Pinpoint the cell where the given text exists, returning its [X, Y] midpoint coordinate. 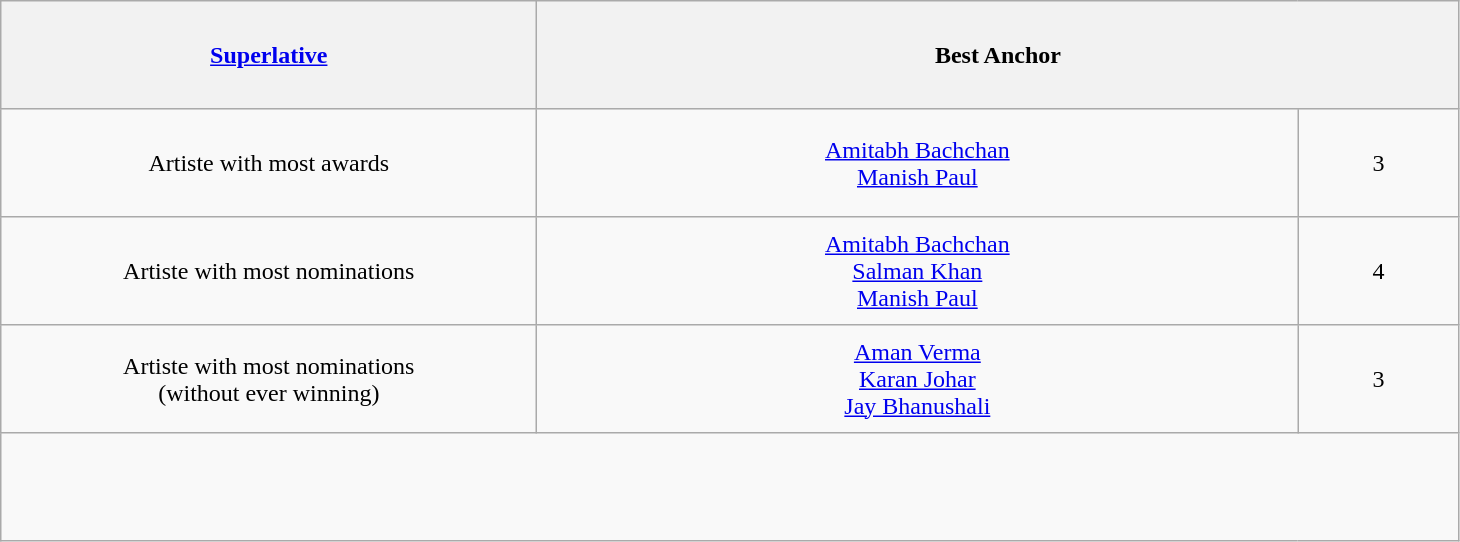
4 [1378, 271]
Superlative [269, 55]
Best Anchor [998, 55]
Artiste with most awards [269, 163]
Artiste with most nominations [269, 271]
Amitabh BachchanManish Paul [918, 163]
Amitabh BachchanSalman KhanManish Paul [918, 271]
Artiste with most nominations(without ever winning) [269, 379]
Aman VermaKaran JoharJay Bhanushali [918, 379]
